Locate the cell with the specified text and output its [X, Y] center coordinate. 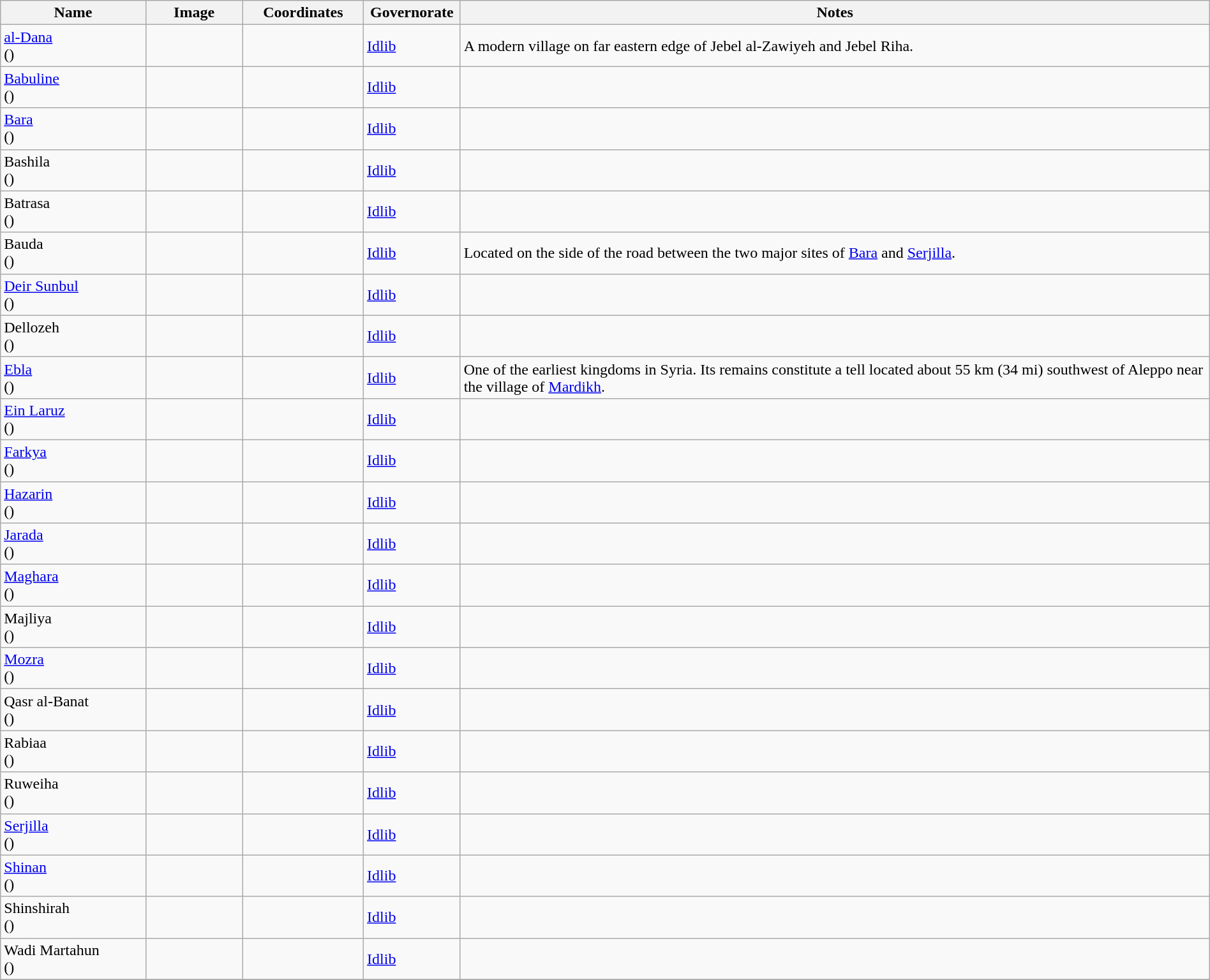
Coordinates [302, 13]
Mozra() [73, 669]
One of the earliest kingdoms in Syria. Its remains constitute a tell located about 55 km (34 mi) southwest of Aleppo near the village of Mardikh. [835, 378]
Babuline() [73, 87]
Bashila() [73, 170]
Rabiaa() [73, 752]
Ein Laruz() [73, 419]
Deir Sunbul() [73, 295]
Jarada() [73, 544]
Bauda() [73, 253]
Dellozeh() [73, 336]
Name [73, 13]
Governorate [412, 13]
Batrasa() [73, 212]
Serjilla() [73, 835]
Notes [835, 13]
Image [194, 13]
al-Dana() [73, 46]
Maghara() [73, 586]
Shinan() [73, 875]
Ruweiha() [73, 792]
Bara() [73, 129]
Qasr al-Banat() [73, 709]
Located on the side of the road between the two major sites of Bara and Serjilla. [835, 253]
Shinshirah() [73, 917]
Farkya() [73, 461]
Majliya() [73, 627]
A modern village on far eastern edge of Jebel al-Zawiyeh and Jebel Riha. [835, 46]
Ebla() [73, 378]
Wadi Martahun() [73, 958]
Hazarin() [73, 501]
